Capture the cell that displays the provided text and extract its [x, y] central coordinate. 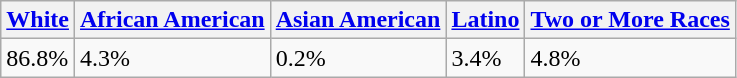
White [38, 20]
0.2% [358, 58]
Two or More Races [630, 20]
3.4% [486, 58]
African American [172, 20]
4.3% [172, 58]
86.8% [38, 58]
Asian American [358, 20]
4.8% [630, 58]
Latino [486, 20]
